Detect which cell encompasses the target text, then output its [X, Y] center coordinate. 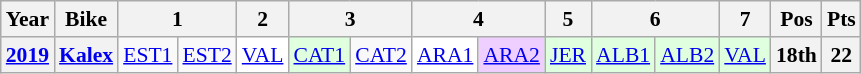
Bike [86, 19]
EST2 [206, 55]
ALB2 [687, 55]
ARA1 [446, 55]
ALB1 [623, 55]
2 [263, 19]
Kalex [86, 55]
CAT2 [381, 55]
Pos [796, 19]
7 [745, 19]
2019 [28, 55]
22 [842, 55]
1 [178, 19]
4 [478, 19]
6 [655, 19]
EST1 [148, 55]
Pts [842, 19]
JER [568, 55]
18th [796, 55]
5 [568, 19]
Year [28, 19]
CAT1 [319, 55]
ARA2 [512, 55]
3 [350, 19]
